From the cell containing the given text, extract its center point as (x, y) coordinate. 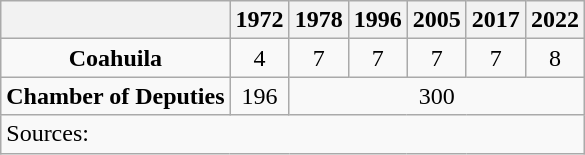
8 (554, 58)
4 (260, 58)
2017 (496, 20)
2005 (436, 20)
196 (260, 96)
1996 (378, 20)
Sources: (293, 134)
1972 (260, 20)
300 (436, 96)
2022 (554, 20)
Chamber of Deputies (116, 96)
Coahuila (116, 58)
1978 (318, 20)
